Capture the cell that displays the provided text and extract its [X, Y] central coordinate. 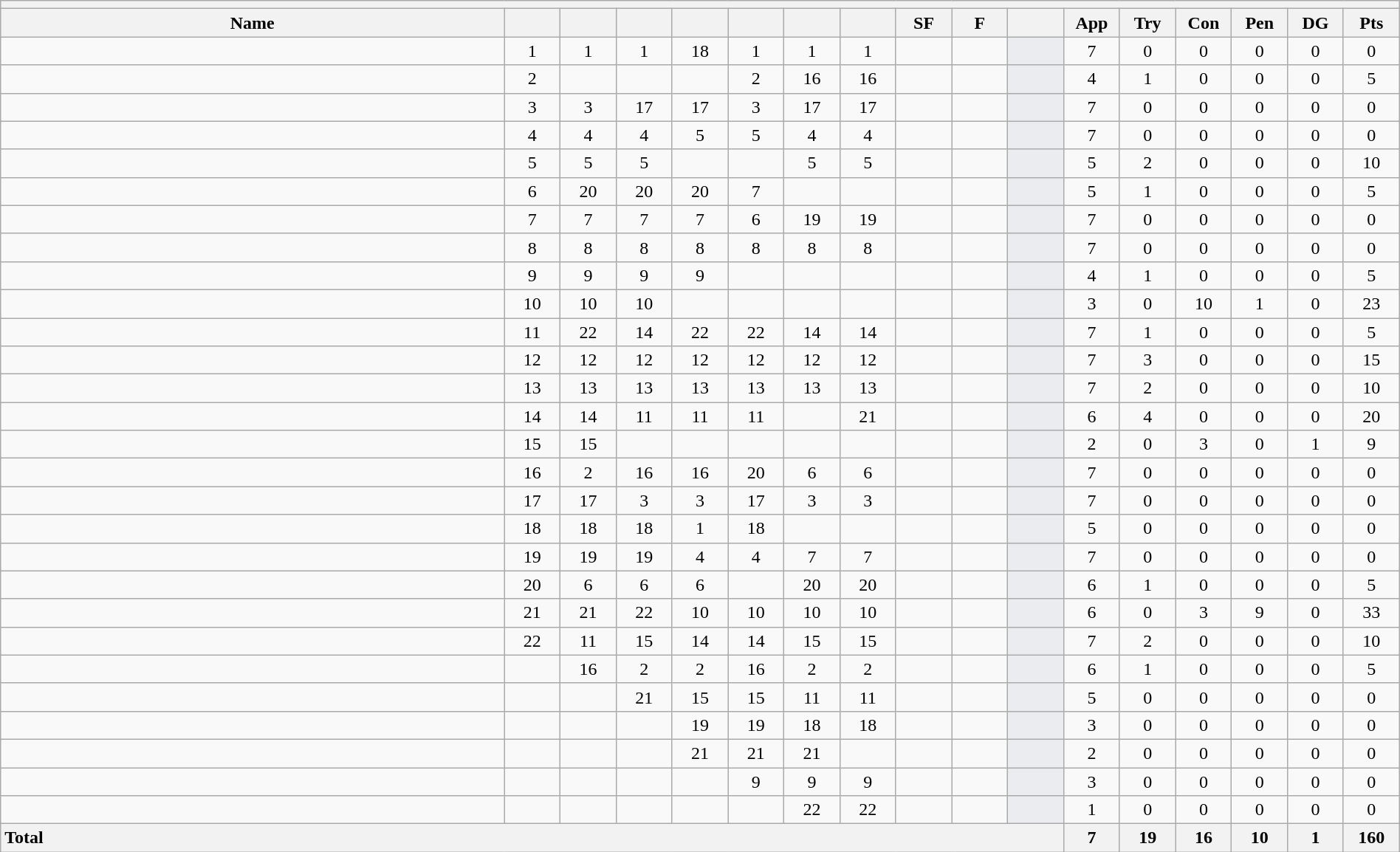
DG [1316, 23]
Pts [1371, 23]
Try [1147, 23]
Name [253, 23]
160 [1371, 838]
F [980, 23]
23 [1371, 303]
SF [924, 23]
33 [1371, 613]
Total [532, 838]
Pen [1260, 23]
Con [1204, 23]
App [1092, 23]
